Determine the [X, Y] coordinate at the center of the cell enclosing the given text.  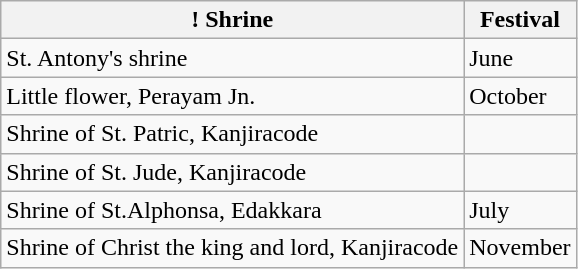
Shrine of St. Jude, Kanjiracode [232, 172]
June [520, 58]
November [520, 248]
Shrine of St.Alphonsa, Edakkara [232, 210]
July [520, 210]
Little flower, Perayam Jn. [232, 96]
! Shrine [232, 20]
St. Antony's shrine [232, 58]
Shrine of Christ the king and lord, Kanjiracode [232, 248]
Shrine of St. Patric, Kanjiracode [232, 134]
Festival [520, 20]
October [520, 96]
